Output the (x, y) coordinate of the center of the cell containing the given text.  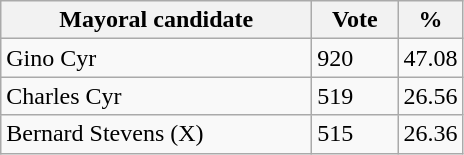
47.08 (430, 58)
Gino Cyr (156, 58)
Charles Cyr (156, 96)
519 (355, 96)
Bernard Stevens (X) (156, 134)
Vote (355, 20)
26.36 (430, 134)
26.56 (430, 96)
920 (355, 58)
% (430, 20)
Mayoral candidate (156, 20)
515 (355, 134)
